Output the [x, y] coordinate of the center of the cell containing the given text.  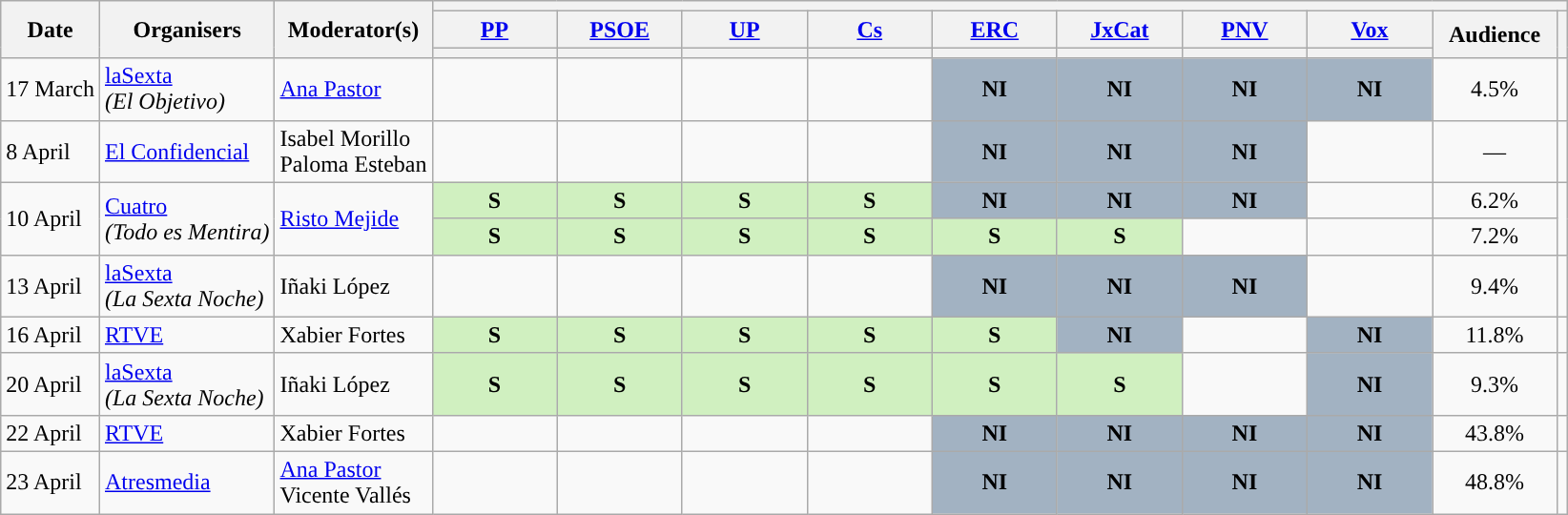
Ana PastorVicente Vallés [353, 483]
Organisers [187, 30]
10 April [51, 218]
Moderator(s) [353, 30]
Vox [1370, 30]
Ana Pastor [353, 90]
23 April [51, 483]
laSexta(El Objetivo) [187, 90]
UP [744, 30]
Date [51, 30]
— [1496, 151]
Cuatro(Todo es Mentira) [187, 218]
43.8% [1496, 433]
9.3% [1496, 383]
Risto Mejide [353, 218]
4.5% [1496, 90]
PNV [1244, 30]
8 April [51, 151]
JxCat [1120, 30]
11.8% [1496, 335]
Isabel MorilloPaloma Esteban [353, 151]
20 April [51, 383]
El Confidencial [187, 151]
7.2% [1496, 237]
Atresmedia [187, 483]
PSOE [620, 30]
16 April [51, 335]
6.2% [1496, 200]
22 April [51, 433]
17 March [51, 90]
13 April [51, 286]
9.4% [1496, 286]
48.8% [1496, 483]
Audience [1496, 34]
Cs [870, 30]
ERC [994, 30]
PP [494, 30]
